Capture the cell that displays the provided text and extract its [x, y] central coordinate. 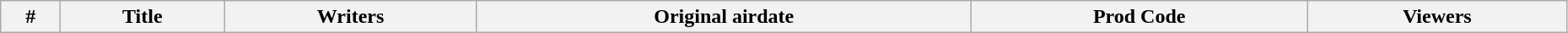
Title [143, 17]
# [30, 17]
Viewers [1437, 17]
Writers [351, 17]
Prod Code [1139, 17]
Original airdate [724, 17]
